Pinpoint the cell where the given text exists, returning its [X, Y] midpoint coordinate. 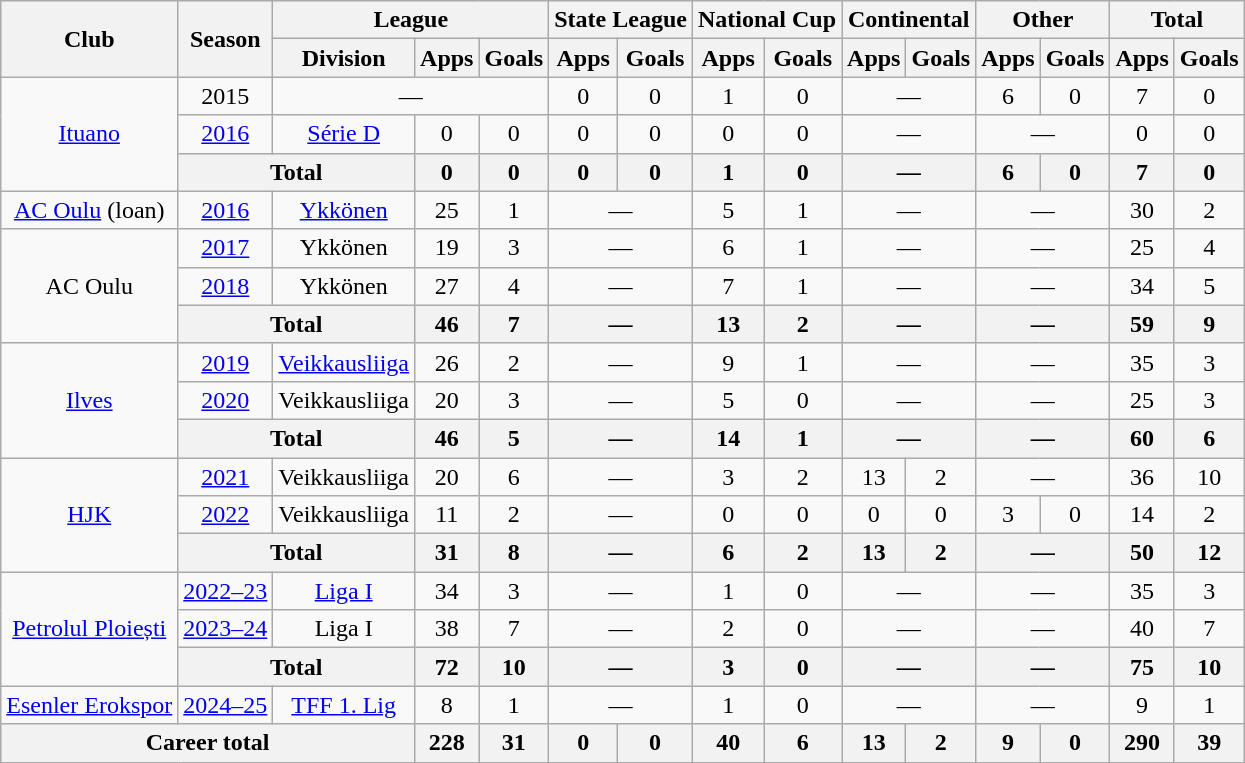
2021 [226, 477]
AC Oulu (loan) [90, 210]
Esenler Erokspor [90, 705]
19 [447, 248]
2018 [226, 286]
Ilves [90, 400]
State League [621, 20]
39 [1209, 743]
60 [1142, 438]
Ituano [90, 134]
Season [226, 39]
30 [1142, 210]
26 [447, 362]
2024–25 [226, 705]
59 [1142, 324]
2015 [226, 96]
Division [344, 58]
Petrolul Ploiești [90, 629]
Club [90, 39]
290 [1142, 743]
2019 [226, 362]
Continental [909, 20]
National Cup [766, 20]
11 [447, 515]
Other [1043, 20]
75 [1142, 667]
AC Oulu [90, 286]
Série D [344, 134]
38 [447, 629]
50 [1142, 553]
League [411, 20]
12 [1209, 553]
Career total [208, 743]
27 [447, 286]
TFF 1. Lig [344, 705]
2022 [226, 515]
2022–23 [226, 591]
72 [447, 667]
228 [447, 743]
2017 [226, 248]
HJK [90, 515]
2023–24 [226, 629]
36 [1142, 477]
2020 [226, 400]
